Output the [x, y] coordinate of the center of the cell containing the given text.  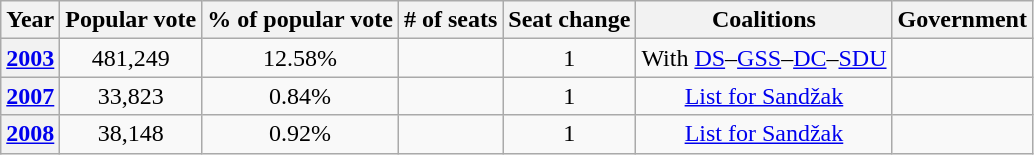
33,823 [131, 96]
2003 [30, 58]
12.58% [300, 58]
0.92% [300, 134]
Popular vote [131, 20]
# of seats [450, 20]
Coalitions [764, 20]
Year [30, 20]
% of popular vote [300, 20]
38,148 [131, 134]
2008 [30, 134]
0.84% [300, 96]
Government [962, 20]
Seat change [570, 20]
481,249 [131, 58]
With DS–GSS–DC–SDU [764, 58]
2007 [30, 96]
